Return the (X, Y) coordinate for the center point of the cell that contains the specified text.  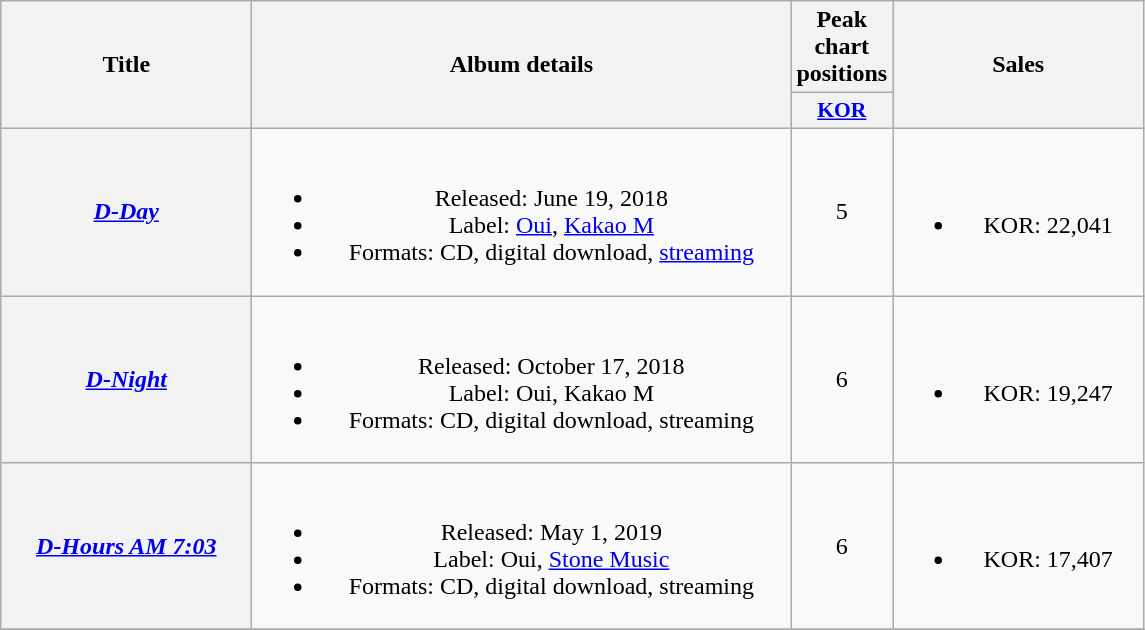
D-Day (126, 212)
KOR: 17,407 (1018, 546)
Title (126, 65)
Released: June 19, 2018Label: Oui, Kakao MFormats: CD, digital download, streaming (522, 212)
Peak chartpositions (842, 47)
KOR (842, 111)
Released: October 17, 2018Label: Oui, Kakao MFormats: CD, digital download, streaming (522, 380)
KOR: 19,247 (1018, 380)
D-Hours AM 7:03 (126, 546)
Released: May 1, 2019Label: Oui, Stone MusicFormats: CD, digital download, streaming (522, 546)
Sales (1018, 65)
KOR: 22,041 (1018, 212)
Album details (522, 65)
5 (842, 212)
D-Night (126, 380)
